Capture the cell that displays the provided text and extract its (X, Y) central coordinate. 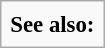
See also: (52, 24)
